Identify which cell holds the provided text, then report its [X, Y] central coordinate. 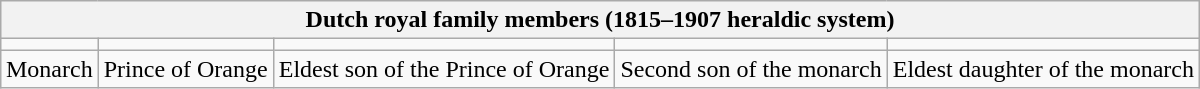
Monarch [49, 69]
Second son of the monarch [751, 69]
Dutch royal family members (1815–1907 heraldic system) [600, 20]
Eldest son of the Prince of Orange [444, 69]
Prince of Orange [186, 69]
Eldest daughter of the monarch [1043, 69]
